Identify which cell holds the provided text, then report its [x, y] central coordinate. 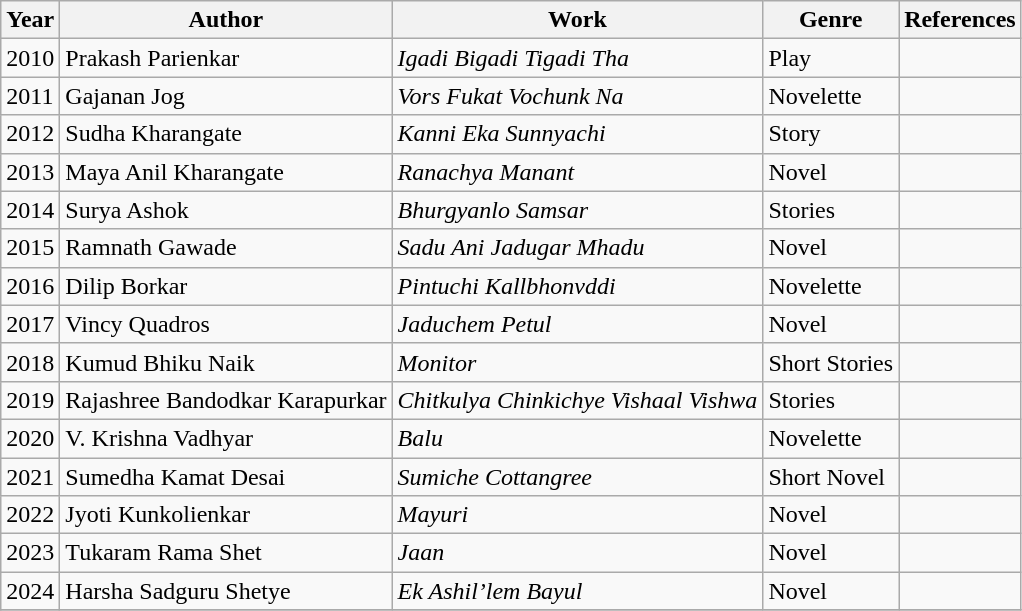
Mayuri [578, 515]
2012 [30, 134]
V. Krishna Vadhyar [226, 438]
Kumud Bhiku Naik [226, 362]
Story [831, 134]
Play [831, 58]
2015 [30, 248]
Maya Anil Kharangate [226, 172]
2018 [30, 362]
Jaan [578, 553]
Tukaram Rama Shet [226, 553]
2021 [30, 477]
Ranachya Manant [578, 172]
Short Novel [831, 477]
Gajanan Jog [226, 96]
Work [578, 20]
2020 [30, 438]
2014 [30, 210]
Vors Fukat Vochunk Na [578, 96]
Bhurgyanlo Samsar [578, 210]
Surya Ashok [226, 210]
Year [30, 20]
Genre [831, 20]
2022 [30, 515]
Pintuchi Kallbhonvddi [578, 286]
Prakash Parienkar [226, 58]
Ek Ashil’lem Bayul [578, 591]
Sudha Kharangate [226, 134]
2013 [30, 172]
Vincy Quadros [226, 324]
Sadu Ani Jadugar Mhadu [578, 248]
2023 [30, 553]
Monitor [578, 362]
Ramnath Gawade [226, 248]
Jyoti Kunkolienkar [226, 515]
Jaduchem Petul [578, 324]
Dilip Borkar [226, 286]
2016 [30, 286]
2024 [30, 591]
Igadi Bigadi Tigadi Tha [578, 58]
Balu [578, 438]
2019 [30, 400]
Short Stories [831, 362]
Rajashree Bandodkar Karapurkar [226, 400]
2011 [30, 96]
Sumedha Kamat Desai [226, 477]
Chitkulya Chinkichye Vishaal Vishwa [578, 400]
Harsha Sadguru Shetye [226, 591]
References [960, 20]
2010 [30, 58]
Sumiche Cottangree [578, 477]
Kanni Eka Sunnyachi [578, 134]
Author [226, 20]
2017 [30, 324]
